Scan for the cell matching the given text and deliver its [X, Y] coordinate at center. 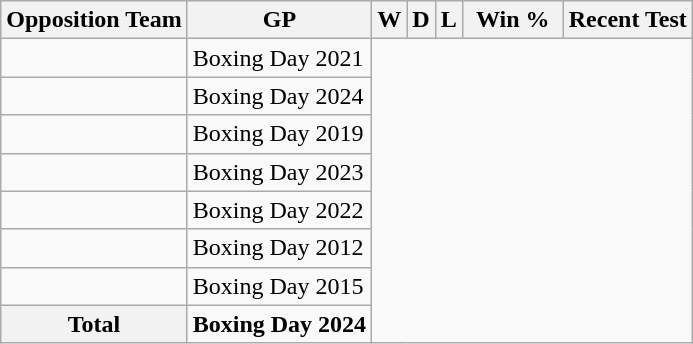
Total [94, 324]
W [390, 20]
Boxing Day 2023 [279, 172]
GP [279, 20]
Win % [512, 20]
Opposition Team [94, 20]
D [421, 20]
Boxing Day 2015 [279, 286]
Boxing Day 2012 [279, 248]
Recent Test [628, 20]
Boxing Day 2021 [279, 58]
Boxing Day 2019 [279, 134]
Boxing Day 2022 [279, 210]
L [448, 20]
